Determine the (x, y) coordinate at the center of the cell enclosing the given text.  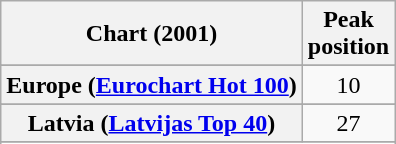
27 (348, 123)
10 (348, 85)
Latvia (Latvijas Top 40) (152, 123)
Peakposition (348, 34)
Chart (2001) (152, 34)
Europe (Eurochart Hot 100) (152, 85)
